Capture the cell that displays the provided text and extract its [X, Y] central coordinate. 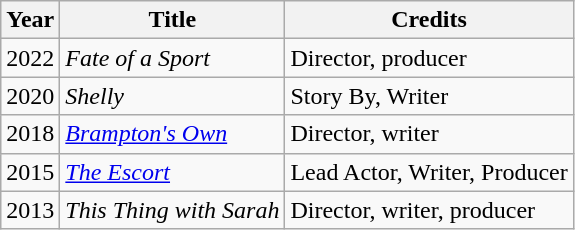
This Thing with Sarah [172, 210]
Brampton's Own [172, 134]
Year [30, 20]
Title [172, 20]
Lead Actor, Writer, Producer [429, 172]
Shelly [172, 96]
Credits [429, 20]
Fate of a Sport [172, 58]
2013 [30, 210]
Director, writer, producer [429, 210]
2018 [30, 134]
Director, writer [429, 134]
Story By, Writer [429, 96]
2015 [30, 172]
2020 [30, 96]
The Escort [172, 172]
Director, producer [429, 58]
2022 [30, 58]
